Scan for the cell matching the given text and deliver its [X, Y] coordinate at center. 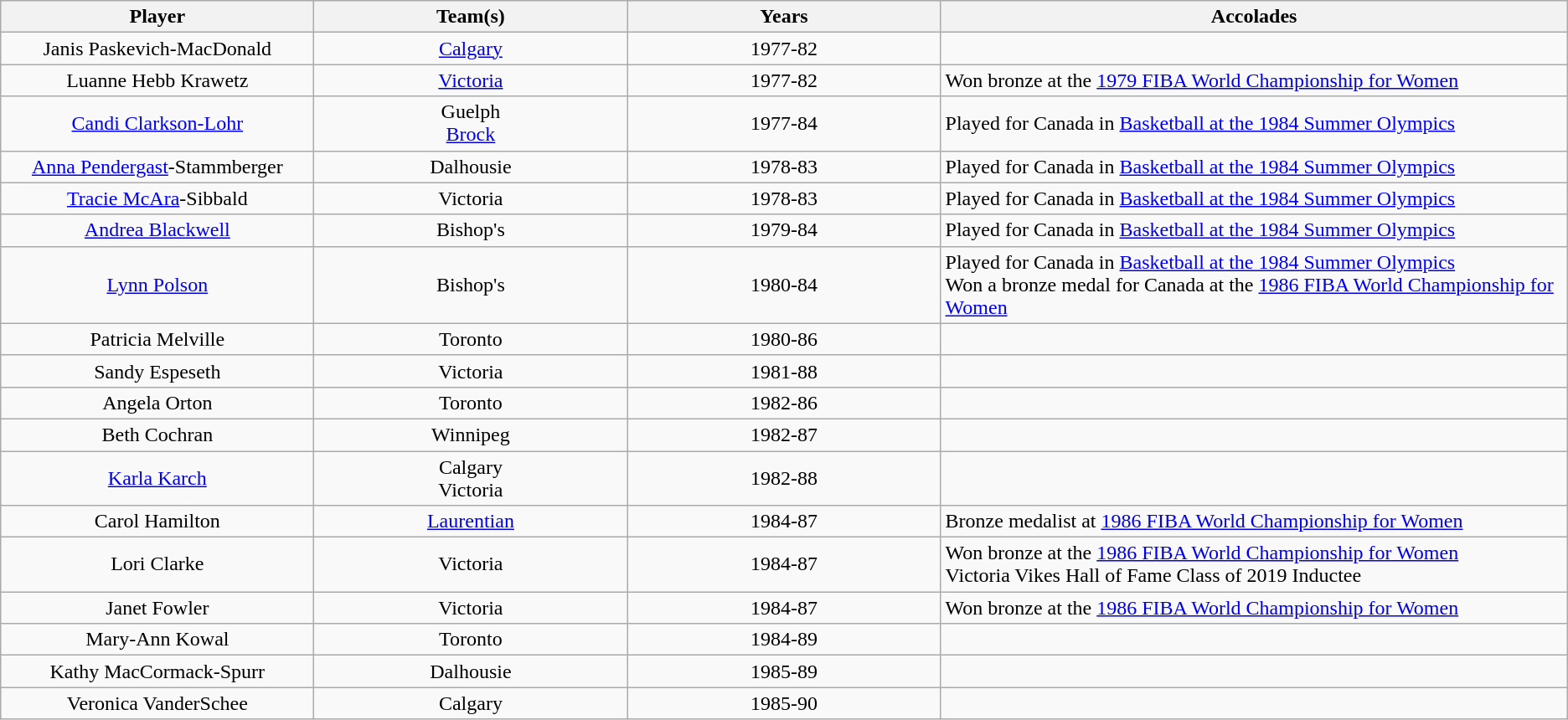
1980-84 [784, 285]
Lori Clarke [157, 564]
1977-84 [784, 124]
Years [784, 17]
1984-89 [784, 640]
Bronze medalist at 1986 FIBA World Championship for Women [1254, 522]
Team(s) [471, 17]
Veronica VanderSchee [157, 703]
Laurentian [471, 522]
Player [157, 17]
Tracie McAra-Sibbald [157, 198]
1982-86 [784, 403]
Patricia Melville [157, 339]
Sandy Espeseth [157, 371]
Kathy MacCormack-Spurr [157, 671]
Beth Cochran [157, 435]
Luanne Hebb Krawetz [157, 80]
Won bronze at the 1986 FIBA World Championship for WomenVictoria Vikes Hall of Fame Class of 2019 Inductee [1254, 564]
Winnipeg [471, 435]
Won bronze at the 1979 FIBA World Championship for Women [1254, 80]
Guelph Brock [471, 124]
Angela Orton [157, 403]
CalgaryVictoria [471, 477]
Won bronze at the 1986 FIBA World Championship for Women [1254, 608]
1982-88 [784, 477]
Carol Hamilton [157, 522]
Karla Karch [157, 477]
Janis Paskevich-MacDonald [157, 49]
Anna Pendergast-Stammberger [157, 167]
1982-87 [784, 435]
Candi Clarkson-Lohr [157, 124]
Lynn Polson [157, 285]
1979-84 [784, 230]
1985-89 [784, 671]
1981-88 [784, 371]
Janet Fowler [157, 608]
Accolades [1254, 17]
Played for Canada in Basketball at the 1984 Summer OlympicsWon a bronze medal for Canada at the 1986 FIBA World Championship for Women [1254, 285]
Andrea Blackwell [157, 230]
1980-86 [784, 339]
1985-90 [784, 703]
Mary-Ann Kowal [157, 640]
